From the cell containing the given text, extract its center point as (x, y) coordinate. 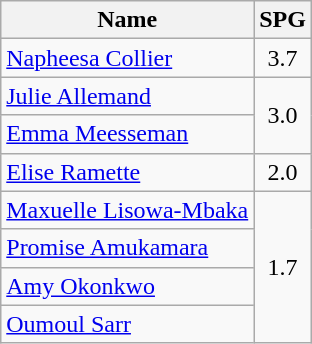
3.0 (283, 115)
Maxuelle Lisowa-Mbaka (128, 210)
SPG (283, 20)
Oumoul Sarr (128, 324)
Napheesa Collier (128, 58)
3.7 (283, 58)
Name (128, 20)
Amy Okonkwo (128, 286)
Julie Allemand (128, 96)
1.7 (283, 267)
Elise Ramette (128, 172)
2.0 (283, 172)
Emma Meesseman (128, 134)
Promise Amukamara (128, 248)
